Capture the cell that displays the provided text and extract its (x, y) central coordinate. 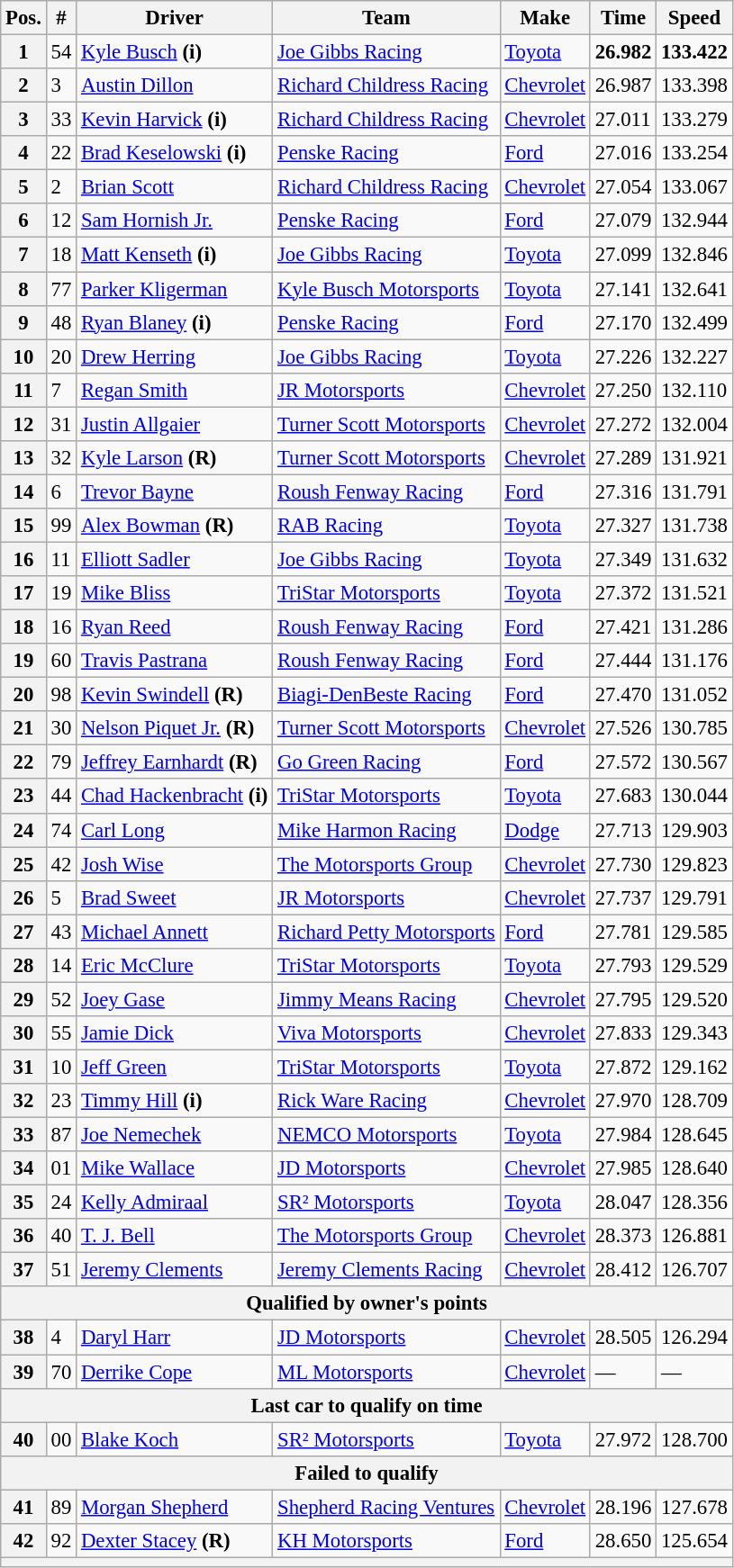
Jeff Green (175, 1067)
27.737 (623, 897)
27.470 (623, 695)
126.294 (695, 1338)
Mike Harmon Racing (386, 830)
128.645 (695, 1135)
Daryl Harr (175, 1338)
Biagi-DenBeste Racing (386, 695)
Go Green Racing (386, 762)
133.279 (695, 120)
39 (23, 1372)
99 (61, 526)
27.011 (623, 120)
Viva Motorsports (386, 1033)
27.421 (623, 627)
Michael Annett (175, 932)
Last car to qualify on time (367, 1405)
35 (23, 1203)
Nelson Piquet Jr. (R) (175, 728)
27.079 (623, 221)
25 (23, 864)
60 (61, 661)
131.521 (695, 593)
133.422 (695, 52)
129.343 (695, 1033)
Kevin Harvick (i) (175, 120)
13 (23, 458)
Failed to qualify (367, 1473)
87 (61, 1135)
ML Motorsports (386, 1372)
Josh Wise (175, 864)
28.196 (623, 1507)
48 (61, 322)
Matt Kenseth (i) (175, 255)
28.650 (623, 1541)
Austin Dillon (175, 86)
129.585 (695, 932)
27.372 (623, 593)
27.226 (623, 356)
Travis Pastrana (175, 661)
27.984 (623, 1135)
Kyle Larson (R) (175, 458)
Elliott Sadler (175, 559)
Derrike Cope (175, 1372)
27.972 (623, 1439)
126.881 (695, 1236)
28.412 (623, 1270)
55 (61, 1033)
8 (23, 289)
36 (23, 1236)
Ryan Blaney (i) (175, 322)
27.730 (623, 864)
28 (23, 966)
27.713 (623, 830)
00 (61, 1439)
Parker Kligerman (175, 289)
79 (61, 762)
128.700 (695, 1439)
129.529 (695, 966)
28.047 (623, 1203)
128.640 (695, 1168)
Kevin Swindell (R) (175, 695)
27.349 (623, 559)
1 (23, 52)
29 (23, 999)
129.823 (695, 864)
27.289 (623, 458)
27.016 (623, 153)
27.872 (623, 1067)
131.286 (695, 627)
# (61, 18)
Ryan Reed (175, 627)
Joe Nemechek (175, 1135)
131.738 (695, 526)
43 (61, 932)
52 (61, 999)
54 (61, 52)
Carl Long (175, 830)
129.162 (695, 1067)
132.641 (695, 289)
131.632 (695, 559)
Driver (175, 18)
Richard Petty Motorsports (386, 932)
27.054 (623, 187)
131.791 (695, 491)
132.227 (695, 356)
Qualified by owner's points (367, 1304)
27.272 (623, 424)
T. J. Bell (175, 1236)
77 (61, 289)
Dodge (545, 830)
126.707 (695, 1270)
27.793 (623, 966)
34 (23, 1168)
133.254 (695, 153)
Shepherd Racing Ventures (386, 1507)
Joey Gase (175, 999)
129.903 (695, 830)
Mike Bliss (175, 593)
27.170 (623, 322)
133.398 (695, 86)
131.176 (695, 661)
37 (23, 1270)
27.526 (623, 728)
Drew Herring (175, 356)
Regan Smith (175, 390)
Justin Allgaier (175, 424)
15 (23, 526)
26 (23, 897)
01 (61, 1168)
133.067 (695, 187)
128.356 (695, 1203)
27.683 (623, 797)
27.316 (623, 491)
Speed (695, 18)
Kelly Admiraal (175, 1203)
128.709 (695, 1101)
9 (23, 322)
130.567 (695, 762)
Dexter Stacey (R) (175, 1541)
27.781 (623, 932)
132.499 (695, 322)
Sam Hornish Jr. (175, 221)
21 (23, 728)
127.678 (695, 1507)
Brian Scott (175, 187)
27.250 (623, 390)
130.044 (695, 797)
Blake Koch (175, 1439)
74 (61, 830)
Chad Hackenbracht (i) (175, 797)
Eric McClure (175, 966)
131.921 (695, 458)
26.982 (623, 52)
Brad Keselowski (i) (175, 153)
NEMCO Motorsports (386, 1135)
Jamie Dick (175, 1033)
129.520 (695, 999)
Timmy Hill (i) (175, 1101)
Pos. (23, 18)
27.970 (623, 1101)
Jeffrey Earnhardt (R) (175, 762)
44 (61, 797)
27.444 (623, 661)
131.052 (695, 695)
125.654 (695, 1541)
Alex Bowman (R) (175, 526)
27.985 (623, 1168)
132.110 (695, 390)
98 (61, 695)
129.791 (695, 897)
Mike Wallace (175, 1168)
89 (61, 1507)
28.373 (623, 1236)
27.572 (623, 762)
132.944 (695, 221)
92 (61, 1541)
Team (386, 18)
28.505 (623, 1338)
Kyle Busch Motorsports (386, 289)
27.099 (623, 255)
RAB Racing (386, 526)
Rick Ware Racing (386, 1101)
Trevor Bayne (175, 491)
38 (23, 1338)
Jimmy Means Racing (386, 999)
26.987 (623, 86)
130.785 (695, 728)
27.327 (623, 526)
Brad Sweet (175, 897)
Time (623, 18)
Make (545, 18)
KH Motorsports (386, 1541)
132.004 (695, 424)
Morgan Shepherd (175, 1507)
27.833 (623, 1033)
132.846 (695, 255)
17 (23, 593)
Jeremy Clements (175, 1270)
41 (23, 1507)
51 (61, 1270)
27.141 (623, 289)
Kyle Busch (i) (175, 52)
27.795 (623, 999)
27 (23, 932)
Jeremy Clements Racing (386, 1270)
70 (61, 1372)
